Output the [x, y] coordinate of the center of the cell containing the given text.  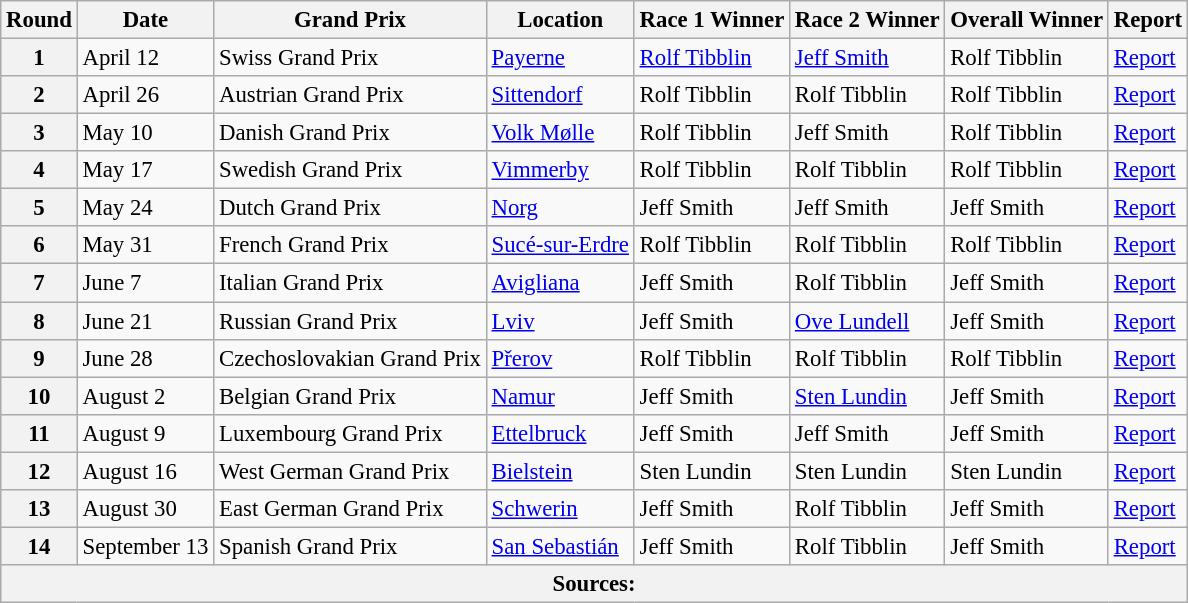
May 31 [145, 245]
Czechoslovakian Grand Prix [350, 358]
14 [39, 546]
August 9 [145, 433]
May 10 [145, 133]
5 [39, 208]
East German Grand Prix [350, 509]
4 [39, 170]
August 16 [145, 471]
May 24 [145, 208]
Russian Grand Prix [350, 321]
Race 2 Winner [868, 20]
Location [560, 20]
Grand Prix [350, 20]
Luxembourg Grand Prix [350, 433]
Belgian Grand Prix [350, 396]
August 30 [145, 509]
Round [39, 20]
Sucé-sur-Erdre [560, 245]
9 [39, 358]
Sittendorf [560, 95]
Italian Grand Prix [350, 283]
Overall Winner [1027, 20]
3 [39, 133]
West German Grand Prix [350, 471]
Vimmerby [560, 170]
French Grand Prix [350, 245]
1 [39, 58]
Spanish Grand Prix [350, 546]
Date [145, 20]
11 [39, 433]
June 7 [145, 283]
Sources: [594, 584]
April 26 [145, 95]
June 28 [145, 358]
Swedish Grand Prix [350, 170]
Austrian Grand Prix [350, 95]
Race 1 Winner [712, 20]
Ove Lundell [868, 321]
San Sebastián [560, 546]
Danish Grand Prix [350, 133]
12 [39, 471]
September 13 [145, 546]
Lviv [560, 321]
Swiss Grand Prix [350, 58]
Dutch Grand Prix [350, 208]
Namur [560, 396]
Avigliana [560, 283]
Schwerin [560, 509]
Norg [560, 208]
Přerov [560, 358]
2 [39, 95]
6 [39, 245]
8 [39, 321]
10 [39, 396]
13 [39, 509]
Bielstein [560, 471]
Payerne [560, 58]
Ettelbruck [560, 433]
August 2 [145, 396]
May 17 [145, 170]
7 [39, 283]
Volk Mølle [560, 133]
June 21 [145, 321]
April 12 [145, 58]
